Search for the cell housing the specified text and yield its (x, y) center coordinate. 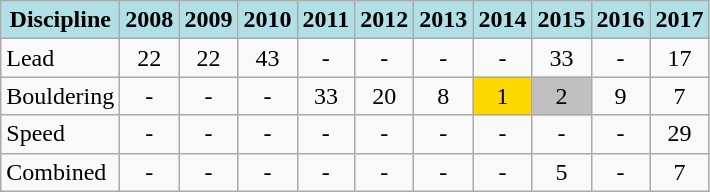
2 (562, 96)
8 (444, 96)
17 (680, 58)
20 (384, 96)
2013 (444, 20)
1 (502, 96)
5 (562, 172)
Combined (60, 172)
2008 (150, 20)
2014 (502, 20)
43 (268, 58)
Bouldering (60, 96)
2012 (384, 20)
2017 (680, 20)
2010 (268, 20)
29 (680, 134)
2015 (562, 20)
Lead (60, 58)
2009 (208, 20)
Speed (60, 134)
2016 (620, 20)
9 (620, 96)
2011 (326, 20)
Discipline (60, 20)
